Detect which cell encompasses the target text, then output its [X, Y] center coordinate. 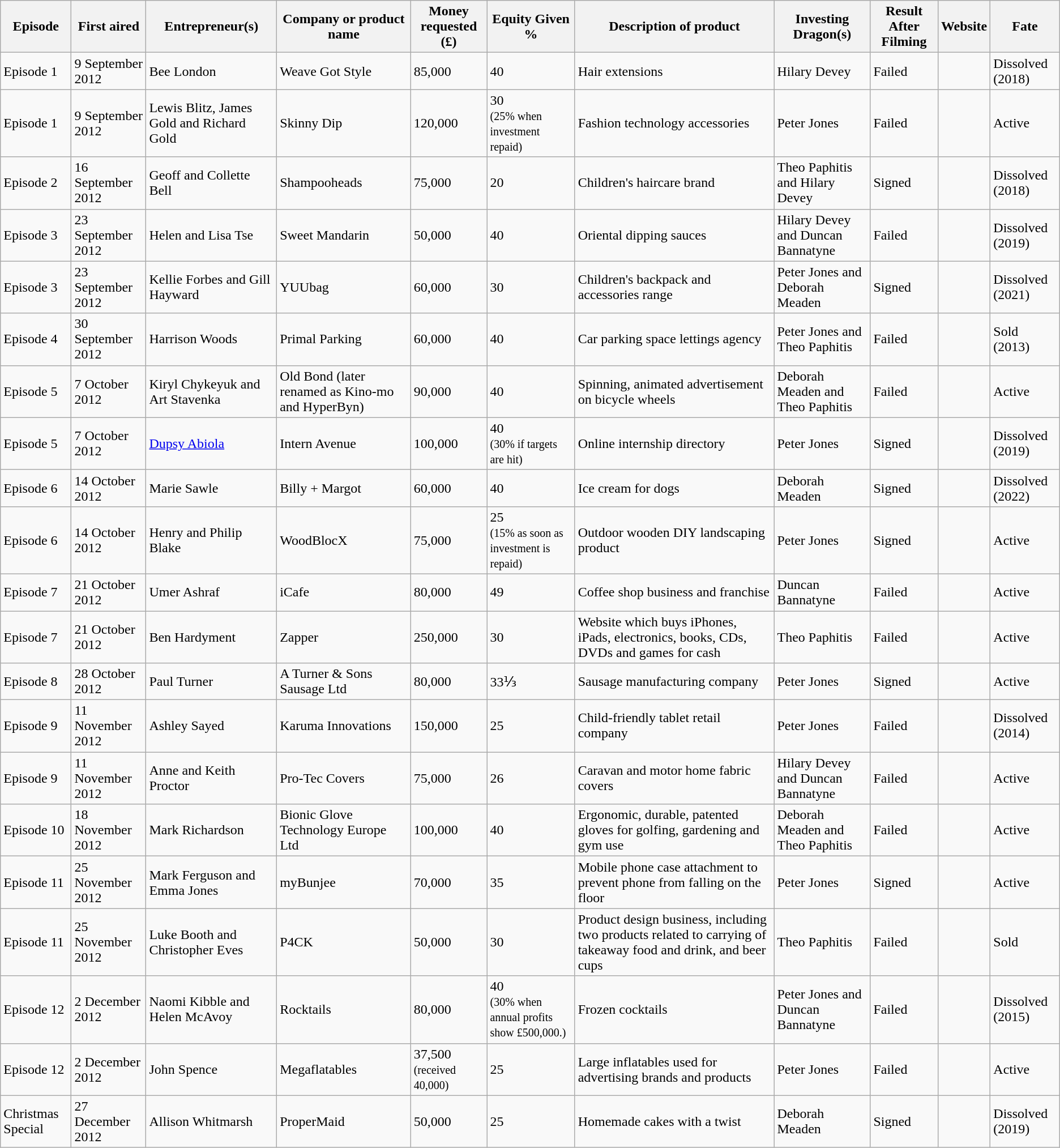
Fate [1025, 27]
Money requested (£) [448, 27]
Pro-Tec Covers [344, 778]
Sold [1025, 942]
Homemade cakes with a twist [674, 1121]
Mobile phone case attachment to prevent phone from falling on the floor [674, 882]
Megaflatables [344, 1069]
Sweet Mandarin [344, 235]
Billy + Margot [344, 488]
Geoff and Collette Bell [212, 183]
Episode 2 [36, 183]
Dissolved (2014) [1025, 726]
Naomi Kibble and Helen McAvoy [212, 1009]
Kellie Forbes and Gill Hayward [212, 287]
Helen and Lisa Tse [212, 235]
ProperMaid [344, 1121]
Christmas Special [36, 1121]
Karuma Innovations [344, 726]
Episode [36, 27]
Allison Whitmarsh [212, 1121]
Luke Booth and Christopher Eves [212, 942]
First aired [109, 27]
iCafe [344, 592]
Spinning, animated advertisement on bicycle wheels [674, 391]
WoodBlocX [344, 540]
Equity Given % [531, 27]
Outdoor wooden DIY landscaping product [674, 540]
49 [531, 592]
250,000 [448, 637]
33⅓ [531, 682]
YUUbag [344, 287]
Theo Paphitis and Hilary Devey [822, 183]
120,000 [448, 123]
Dissolved (2021) [1025, 287]
Episode 4 [36, 339]
Ben Hardyment [212, 637]
25 (15% as soon as investment is repaid) [531, 540]
26 [531, 778]
Weave Got Style [344, 71]
Large inflatables used for advertising brands and products [674, 1069]
Shampooheads [344, 183]
Website [964, 27]
Company or product name [344, 27]
Sausage manufacturing company [674, 682]
John Spence [212, 1069]
30 (25% when investment repaid) [531, 123]
Result After Filming [904, 27]
Investing Dragon(s) [822, 27]
70,000 [448, 882]
Peter Jones and Deborah Meaden [822, 287]
Anne and Keith Proctor [212, 778]
Entrepreneur(s) [212, 27]
Mark Richardson [212, 830]
18 November 2012 [109, 830]
Hilary Devey [822, 71]
Paul Turner [212, 682]
85,000 [448, 71]
Dissolved (2022) [1025, 488]
Hair extensions [674, 71]
20 [531, 183]
Primal Parking [344, 339]
myBunjee [344, 882]
Caravan and motor home fabric covers [674, 778]
30 September 2012 [109, 339]
Frozen cocktails [674, 1009]
Ice cream for dogs [674, 488]
35 [531, 882]
Oriental dipping sauces [674, 235]
Dupsy Abiola [212, 443]
Skinny Dip [344, 123]
Website which buys iPhones, iPads, electronics, books, CDs, DVDs and games for cash [674, 637]
A Turner & Sons Sausage Ltd [344, 682]
Henry and Philip Blake [212, 540]
27 December 2012 [109, 1121]
Episode 10 [36, 830]
Fashion technology accessories [674, 123]
150,000 [448, 726]
Zapper [344, 637]
40 (30% if targets are hit) [531, 443]
Bee London [212, 71]
40 (30% when annual profits show £500,000.) [531, 1009]
Lewis Blitz, James Gold and Richard Gold [212, 123]
Ergonomic, durable, patented gloves for golfing, gardening and gym use [674, 830]
Children's backpack and accessories range [674, 287]
Rocktails [344, 1009]
37,500 (received 40,000) [448, 1069]
Product design business, including two products related to carrying of takeaway food and drink, and beer cups [674, 942]
90,000 [448, 391]
Peter Jones and Theo Paphitis [822, 339]
Episode 8 [36, 682]
Mark Ferguson and Emma Jones [212, 882]
Online internship directory [674, 443]
Dissolved (2015) [1025, 1009]
28 October 2012 [109, 682]
Children's haircare brand [674, 183]
Marie Sawle [212, 488]
Old Bond (later renamed as Kino-mo and HyperByn) [344, 391]
Kiryl Chykeyuk and Art Stavenka [212, 391]
Bionic Glove Technology Europe Ltd [344, 830]
Car parking space lettings agency [674, 339]
P4CK [344, 942]
Description of product [674, 27]
Child-friendly tablet retail company [674, 726]
Umer Ashraf [212, 592]
Ashley Sayed [212, 726]
16 September 2012 [109, 183]
Duncan Bannatyne [822, 592]
Harrison Woods [212, 339]
Peter Jones and Duncan Bannatyne [822, 1009]
Sold (2013) [1025, 339]
Coffee shop business and franchise [674, 592]
Intern Avenue [344, 443]
